Search for the cell housing the specified text and yield its [x, y] center coordinate. 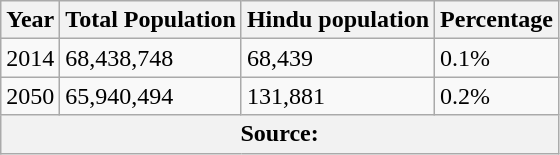
2050 [30, 96]
Year [30, 20]
131,881 [338, 96]
Total Population [151, 20]
2014 [30, 58]
0.1% [497, 58]
Hindu population [338, 20]
0.2% [497, 96]
68,438,748 [151, 58]
Source: [280, 134]
68,439 [338, 58]
65,940,494 [151, 96]
Percentage [497, 20]
